Provide the (x, y) coordinate of the cell's center where the given text is located.  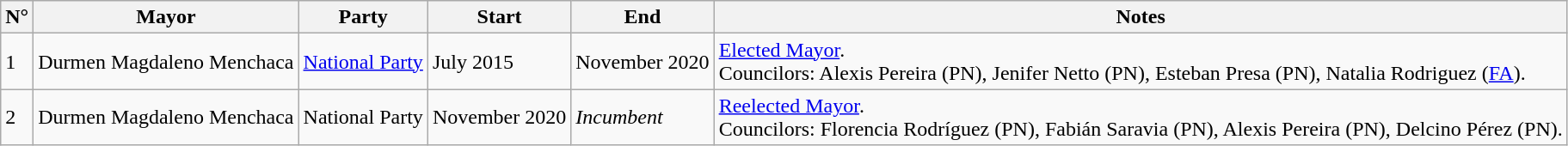
Incumbent (643, 117)
Party (363, 17)
Notes (1141, 17)
Reelected Mayor.Councilors: Florencia Rodríguez (PN), Fabián Saravia (PN), Alexis Pereira (PN), Delcino Pérez (PN). (1141, 117)
Elected Mayor.Councilors: Alexis Pereira (PN), Jenifer Netto (PN), Esteban Presa (PN), Natalia Rodriguez (FA). (1141, 62)
Mayor (166, 17)
Start (499, 17)
2 (17, 117)
July 2015 (499, 62)
1 (17, 62)
End (643, 17)
N° (17, 17)
